Output the (x, y) coordinate of the center of the cell containing the given text.  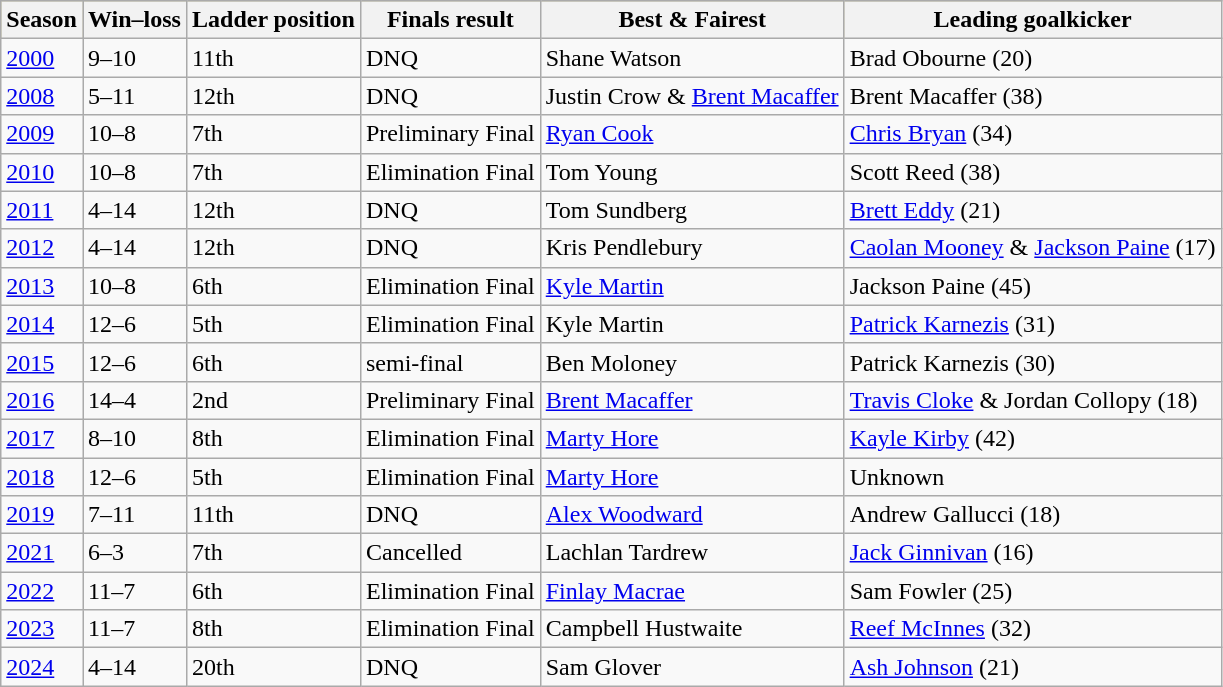
2024 (42, 667)
2011 (42, 210)
7–11 (134, 515)
2019 (42, 515)
5–11 (134, 96)
2010 (42, 172)
Jack Ginnivan (16) (1032, 553)
Best & Fairest (692, 20)
2021 (42, 553)
Kayle Kirby (42) (1032, 438)
Tom Sundberg (692, 210)
2000 (42, 58)
Andrew Gallucci (18) (1032, 515)
2nd (273, 400)
2012 (42, 248)
Finlay Macrae (692, 591)
Ben Moloney (692, 362)
Tom Young (692, 172)
20th (273, 667)
Sam Glover (692, 667)
Reef McInnes (32) (1032, 629)
Brett Eddy (21) (1032, 210)
Leading goalkicker (1032, 20)
Finals result (450, 20)
2023 (42, 629)
Patrick Karnezis (30) (1032, 362)
9–10 (134, 58)
Ash Johnson (21) (1032, 667)
Ladder position (273, 20)
6–3 (134, 553)
Lachlan Tardrew (692, 553)
Win–loss (134, 20)
Alex Woodward (692, 515)
14–4 (134, 400)
2016 (42, 400)
8–10 (134, 438)
Cancelled (450, 553)
Caolan Mooney & Jackson Paine (17) (1032, 248)
2008 (42, 96)
Travis Cloke & Jordan Collopy (18) (1032, 400)
Brent Macaffer (38) (1032, 96)
semi-final (450, 362)
Chris Bryan (34) (1032, 134)
Justin Crow & Brent Macaffer (692, 96)
Jackson Paine (45) (1032, 286)
2018 (42, 477)
Scott Reed (38) (1032, 172)
Shane Watson (692, 58)
Kris Pendlebury (692, 248)
Campbell Hustwaite (692, 629)
2014 (42, 324)
Brent Macaffer (692, 400)
Season (42, 20)
Brad Obourne (20) (1032, 58)
Sam Fowler (25) (1032, 591)
2015 (42, 362)
Patrick Karnezis (31) (1032, 324)
Unknown (1032, 477)
2017 (42, 438)
2009 (42, 134)
2022 (42, 591)
Ryan Cook (692, 134)
2013 (42, 286)
